Return the (x, y) coordinate for the center point of the cell that contains the specified text.  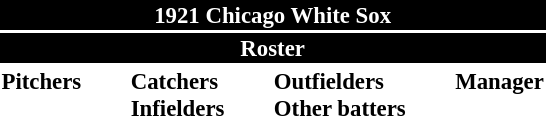
1921 Chicago White Sox (272, 15)
Roster (272, 48)
